Identify which cell holds the provided text, then report its [X, Y] central coordinate. 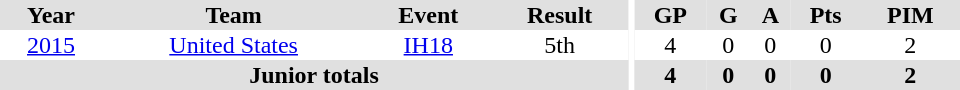
Event [428, 15]
IH18 [428, 45]
5th [560, 45]
Junior totals [314, 75]
G [728, 15]
Pts [826, 15]
GP [670, 15]
Year [51, 15]
2015 [51, 45]
Team [234, 15]
Result [560, 15]
PIM [910, 15]
A [770, 15]
United States [234, 45]
